Search for the cell housing the specified text and yield its (X, Y) center coordinate. 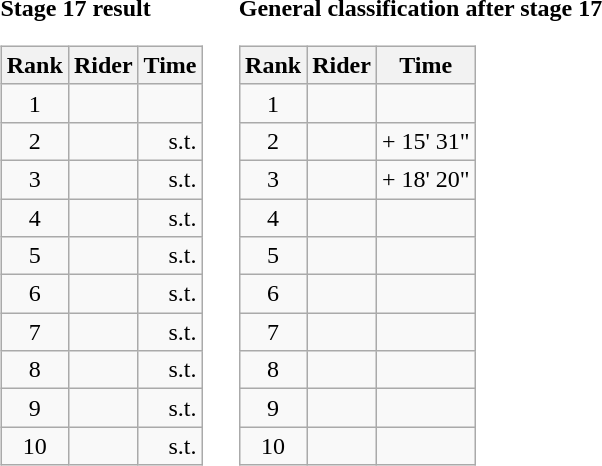
+ 15' 31" (426, 141)
+ 18' 20" (426, 179)
